Return the (X, Y) coordinate for the center point of the cell that contains the specified text.  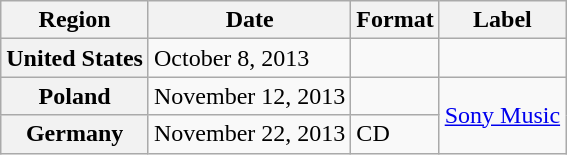
Label (502, 20)
CD (395, 134)
Sony Music (502, 115)
October 8, 2013 (249, 58)
November 12, 2013 (249, 96)
Region (75, 20)
November 22, 2013 (249, 134)
Poland (75, 96)
United States (75, 58)
Format (395, 20)
Date (249, 20)
Germany (75, 134)
